Identify which cell holds the provided text, then report its [X, Y] central coordinate. 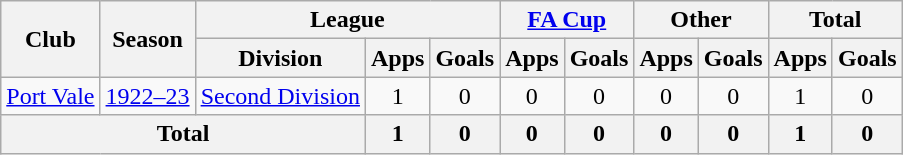
Season [148, 39]
Other [701, 20]
Club [50, 39]
Second Division [280, 96]
Port Vale [50, 96]
1922–23 [148, 96]
FA Cup [567, 20]
Division [280, 58]
League [348, 20]
